Pinpoint the cell where the given text exists, returning its [x, y] midpoint coordinate. 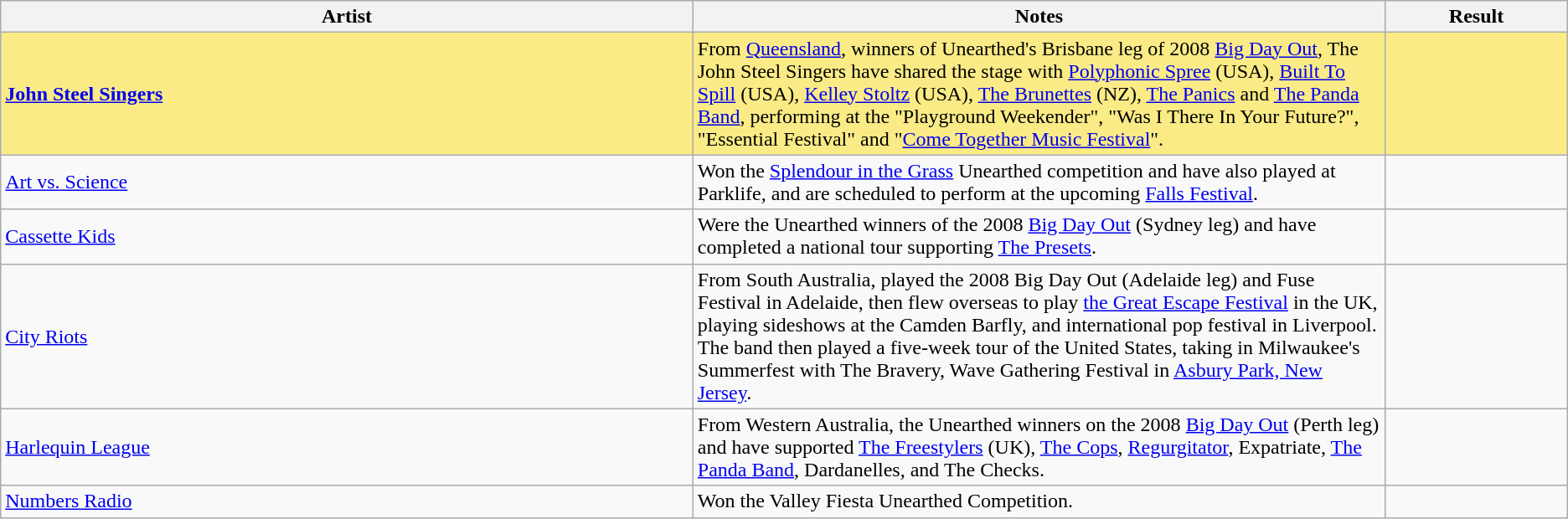
City Riots [347, 337]
Numbers Radio [347, 501]
Were the Unearthed winners of the 2008 Big Day Out (Sydney leg) and have completed a national tour supporting The Presets. [1039, 236]
Artist [347, 17]
Result [1477, 17]
Won the Splendour in the Grass Unearthed competition and have also played at Parklife, and are scheduled to perform at the upcoming Falls Festival. [1039, 182]
Won the Valley Fiesta Unearthed Competition. [1039, 501]
Cassette Kids [347, 236]
Notes [1039, 17]
Harlequin League [347, 447]
Art vs. Science [347, 182]
John Steel Singers [347, 94]
